Pinpoint the cell where the given text exists, returning its (x, y) midpoint coordinate. 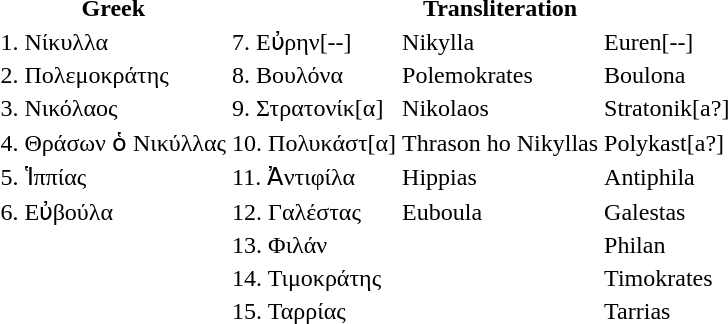
Thrason ho Nikyllas (500, 142)
Nikolaos (500, 109)
12. Γαλέστας (314, 212)
9. Στρατονίκ[α] (314, 109)
14. Τιμοκράτης (314, 278)
11. Ἀντιφίλα (314, 177)
Nikylla (500, 42)
Polemokrates (500, 75)
8. Βουλόνα (314, 75)
13. Φιλάν (314, 245)
Euboula (500, 212)
7. Εὐρην[--] (314, 42)
Hippias (500, 177)
10. Πολυκάστ[α] (314, 142)
